Detect which cell encompasses the target text, then output its (x, y) center coordinate. 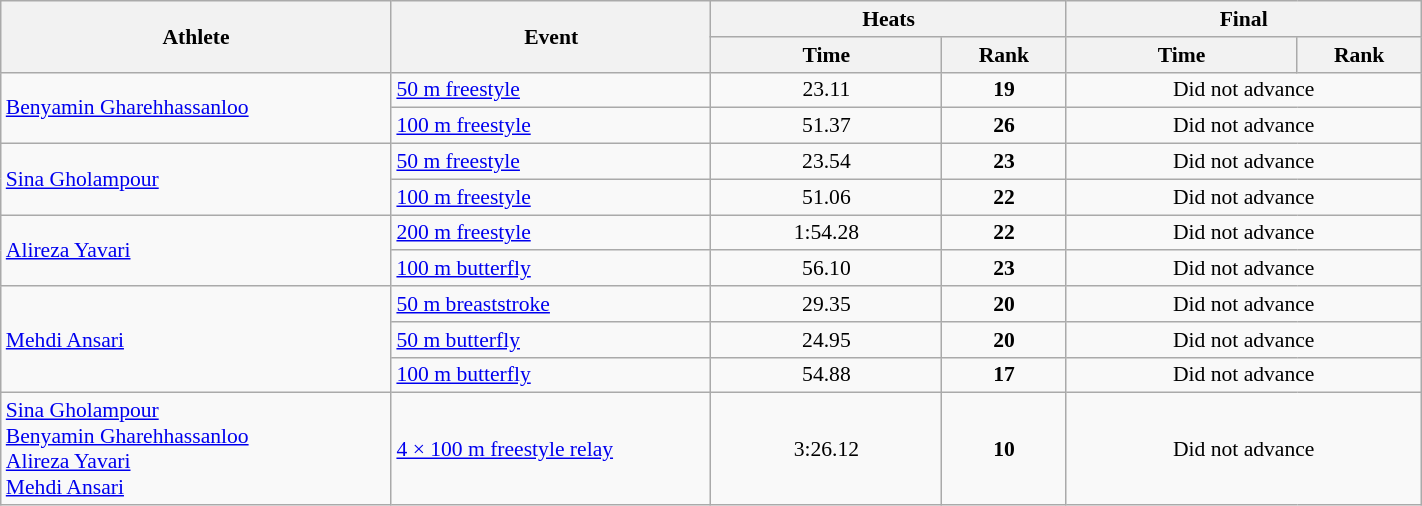
3:26.12 (826, 449)
29.35 (826, 304)
19 (1004, 90)
50 m breaststroke (551, 304)
Mehdi Ansari (196, 340)
Heats (888, 19)
Event (551, 36)
23.54 (826, 162)
4 × 100 m freestyle relay (551, 449)
Sina Gholampour (196, 180)
24.95 (826, 340)
50 m butterfly (551, 340)
Final (1244, 19)
51.37 (826, 126)
23.11 (826, 90)
1:54.28 (826, 233)
56.10 (826, 269)
54.88 (826, 375)
Alireza Yavari (196, 250)
51.06 (826, 197)
Benyamin Gharehhassanloo (196, 108)
Athlete (196, 36)
26 (1004, 126)
10 (1004, 449)
Sina GholampourBenyamin GharehhassanlooAlireza YavariMehdi Ansari (196, 449)
200 m freestyle (551, 233)
17 (1004, 375)
